Identify which cell holds the provided text, then report its [X, Y] central coordinate. 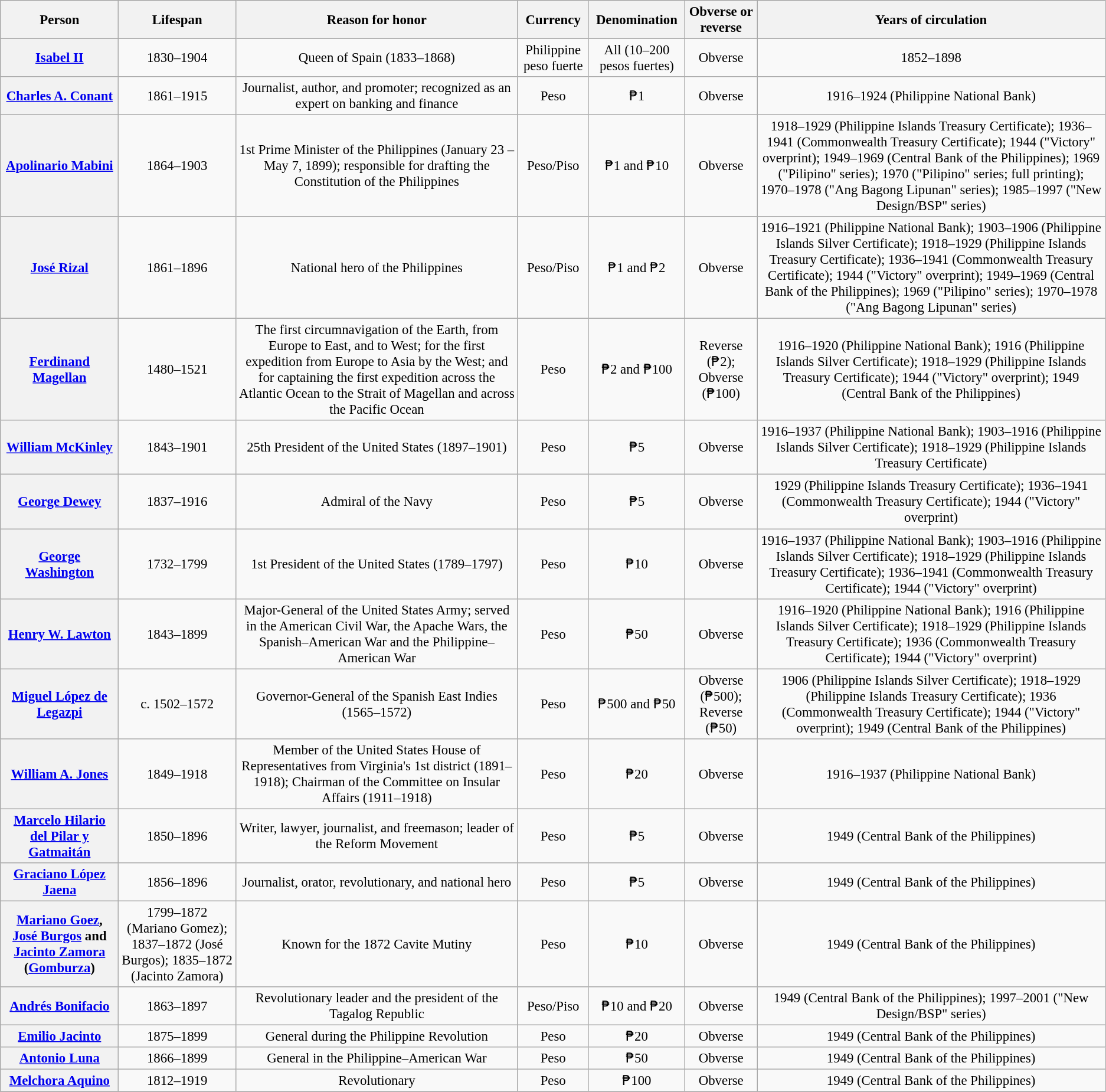
Lifespan [177, 20]
1849–1918 [177, 773]
Journalist, author, and promoter; recognized as an expert on banking and finance [377, 96]
National hero of the Philippines [377, 268]
Person [60, 20]
1480–1521 [177, 370]
1949 (Central Bank of the Philippines); 1997–2001 ("New Design/BSP" series) [931, 1006]
1799–1872 (Mariano Gomez); 1837–1872 (José Burgos); 1835–1872 (Jacinto Zamora) [177, 944]
₱2 and ₱100 [637, 370]
₱1 [637, 96]
Henry W. Lawton [60, 634]
Denomination [637, 20]
1850–1896 [177, 836]
1916–1937 (Philippine National Bank); 1903–1916 (Philippine Islands Silver Certificate); 1918–1929 (Philippine Islands Treasury Certificate) [931, 447]
1916–1937 (Philippine National Bank) [931, 773]
Philippine peso fuerte [553, 58]
Reverse (₱2); Obverse (₱100) [721, 370]
Obverse (₱500); Reverse (₱50) [721, 704]
₱1 and ₱10 [637, 166]
1852–1898 [931, 58]
1916–1924 (Philippine National Bank) [931, 96]
Apolinario Mabini [60, 166]
1863–1897 [177, 1006]
Miguel López de Legazpi [60, 704]
Antonio Luna [60, 1058]
₱500 and ₱50 [637, 704]
1843–1899 [177, 634]
All (10–200 pesos fuertes) [637, 58]
Governor-General of the Spanish East Indies (1565–1572) [377, 704]
Reason for honor [377, 20]
Charles A. Conant [60, 96]
William A. Jones [60, 773]
Andrés Bonifacio [60, 1006]
1929 (Philippine Islands Treasury Certificate); 1936–1941 (Commonwealth Treasury Certificate); 1944 ("Victory" overprint) [931, 502]
25th President of the United States (1897–1901) [377, 447]
Journalist, orator, revolutionary, and national hero [377, 882]
1856–1896 [177, 882]
Melchora Aquino [60, 1081]
1861–1896 [177, 268]
1861–1915 [177, 96]
1843–1901 [177, 447]
Ferdinand Magellan [60, 370]
Emilio Jacinto [60, 1036]
José Rizal [60, 268]
Revolutionary leader and the president of the Tagalog Republic [377, 1006]
General in the Philippine–American War [377, 1058]
Currency [553, 20]
George Dewey [60, 502]
1875–1899 [177, 1036]
1866–1899 [177, 1058]
1732–1799 [177, 564]
1812–1919 [177, 1081]
Graciano López Jaena [60, 882]
c. 1502–1572 [177, 704]
Queen of Spain (1833–1868) [377, 58]
Revolutionary [377, 1081]
Marcelo Hilario del Pilar y Gatmaitán [60, 836]
Years of circulation [931, 20]
Obverse or reverse [721, 20]
1830–1904 [177, 58]
₱100 [637, 1081]
Writer, lawyer, journalist, and freemason; leader of the Reform Movement [377, 836]
General during the Philippine Revolution [377, 1036]
1st Prime Minister of the Philippines (January 23 – May 7, 1899); responsible for drafting the Constitution of the Philippines [377, 166]
1864–1903 [177, 166]
Major-General of the United States Army; served in the American Civil War, the Apache Wars, the Spanish–American War and the Philippine–American War [377, 634]
Mariano Goez, José Burgos and Jacinto Zamora (Gomburza) [60, 944]
1837–1916 [177, 502]
₱10 and ₱20 [637, 1006]
George Washington [60, 564]
1st President of the United States (1789–1797) [377, 564]
Isabel II [60, 58]
Known for the 1872 Cavite Mutiny [377, 944]
Admiral of the Navy [377, 502]
William McKinley [60, 447]
₱1 and ₱2 [637, 268]
